Pinpoint the cell where the given text exists, returning its (X, Y) midpoint coordinate. 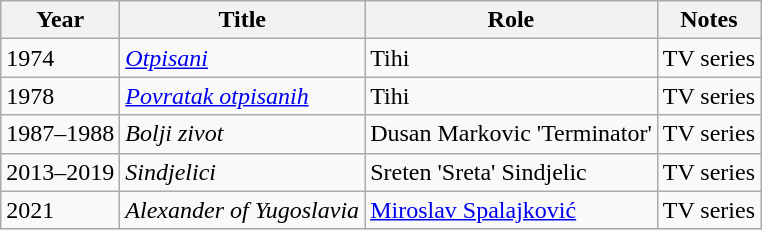
1978 (60, 96)
Alexander of Yugoslavia (242, 210)
Povratak otpisanih (242, 96)
Bolji zivot (242, 134)
2013–2019 (60, 172)
Role (512, 20)
1987–1988 (60, 134)
Dusan Markovic 'Terminator' (512, 134)
Title (242, 20)
2021 (60, 210)
Year (60, 20)
1974 (60, 58)
Miroslav Spalajković (512, 210)
Sreten 'Sreta' Sindjelic (512, 172)
Otpisani (242, 58)
Notes (708, 20)
Sindjelici (242, 172)
